Pinpoint the cell where the given text exists, returning its [x, y] midpoint coordinate. 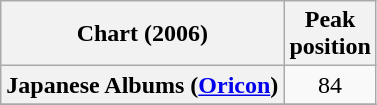
Japanese Albums (Oricon) [142, 85]
Chart (2006) [142, 34]
84 [330, 85]
Peakposition [330, 34]
